Return [X, Y] of the center of cell containing provided text 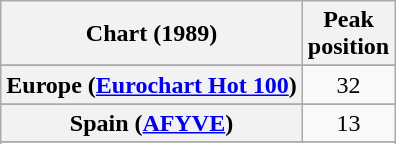
32 [348, 85]
Europe (Eurochart Hot 100) [152, 85]
Chart (1989) [152, 34]
Spain (AFYVE) [152, 123]
Peakposition [348, 34]
13 [348, 123]
